Capture the cell that displays the provided text and extract its [x, y] central coordinate. 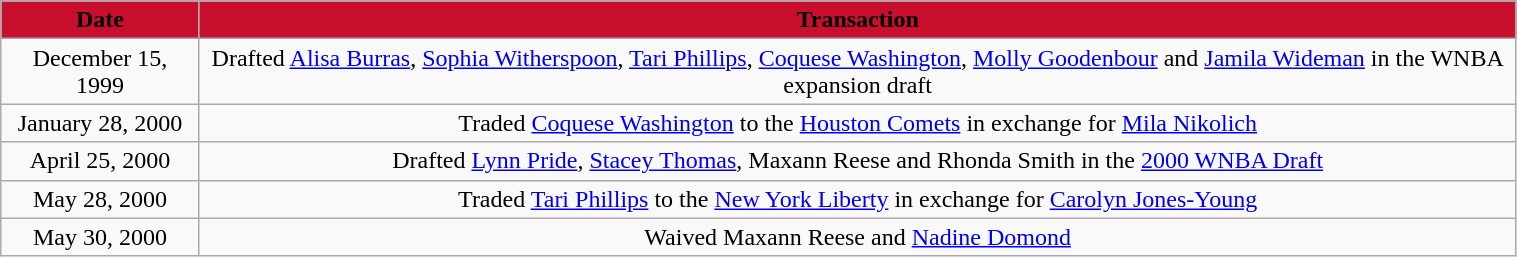
Traded Tari Phillips to the New York Liberty in exchange for Carolyn Jones-Young [858, 199]
May 28, 2000 [100, 199]
Traded Coquese Washington to the Houston Comets in exchange for Mila Nikolich [858, 123]
April 25, 2000 [100, 161]
Waived Maxann Reese and Nadine Domond [858, 237]
Drafted Alisa Burras, Sophia Witherspoon, Tari Phillips, Coquese Washington, Molly Goodenbour and Jamila Wideman in the WNBA expansion draft [858, 72]
January 28, 2000 [100, 123]
December 15, 1999 [100, 72]
Date [100, 20]
Drafted Lynn Pride, Stacey Thomas, Maxann Reese and Rhonda Smith in the 2000 WNBA Draft [858, 161]
Transaction [858, 20]
May 30, 2000 [100, 237]
